Locate the cell with the specified text and output its (X, Y) center coordinate. 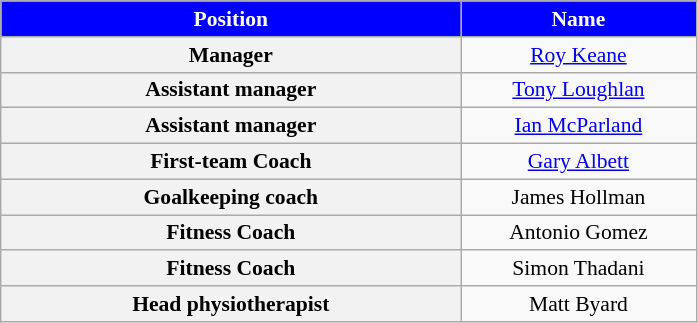
First-team Coach (231, 162)
Position (231, 19)
Goalkeeping coach (231, 197)
Name (578, 19)
Roy Keane (578, 55)
Ian McParland (578, 126)
Tony Loughlan (578, 90)
Head physiotherapist (231, 304)
Manager (231, 55)
Matt Byard (578, 304)
Simon Thadani (578, 269)
Gary Albett (578, 162)
James Hollman (578, 197)
Antonio Gomez (578, 233)
